Provide the (X, Y) coordinate of the cell's center where the given text is located.  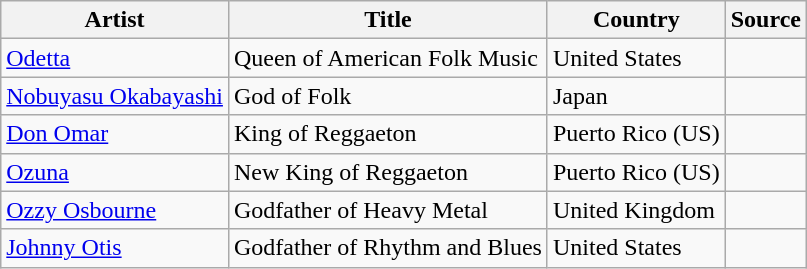
God of Folk (388, 96)
Godfather of Heavy Metal (388, 210)
Japan (636, 96)
New King of Reggaeton (388, 172)
Artist (115, 20)
King of Reggaeton (388, 134)
Ozzy Osbourne (115, 210)
Odetta (115, 58)
United Kingdom (636, 210)
Johnny Otis (115, 248)
Source (766, 20)
Ozuna (115, 172)
Don Omar (115, 134)
Queen of American Folk Music (388, 58)
Country (636, 20)
Nobuyasu Okabayashi (115, 96)
Title (388, 20)
Godfather of Rhythm and Blues (388, 248)
